Detect which cell encompasses the target text, then output its [x, y] center coordinate. 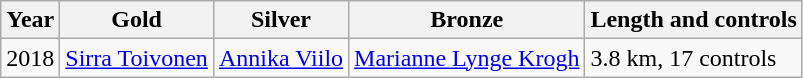
Sirra Toivonen [137, 58]
Year [30, 20]
Length and controls [694, 20]
Silver [280, 20]
2018 [30, 58]
3.8 km, 17 controls [694, 58]
Annika Viilo [280, 58]
Gold [137, 20]
Bronze [467, 20]
Marianne Lynge Krogh [467, 58]
